Search for the cell housing the specified text and yield its (X, Y) center coordinate. 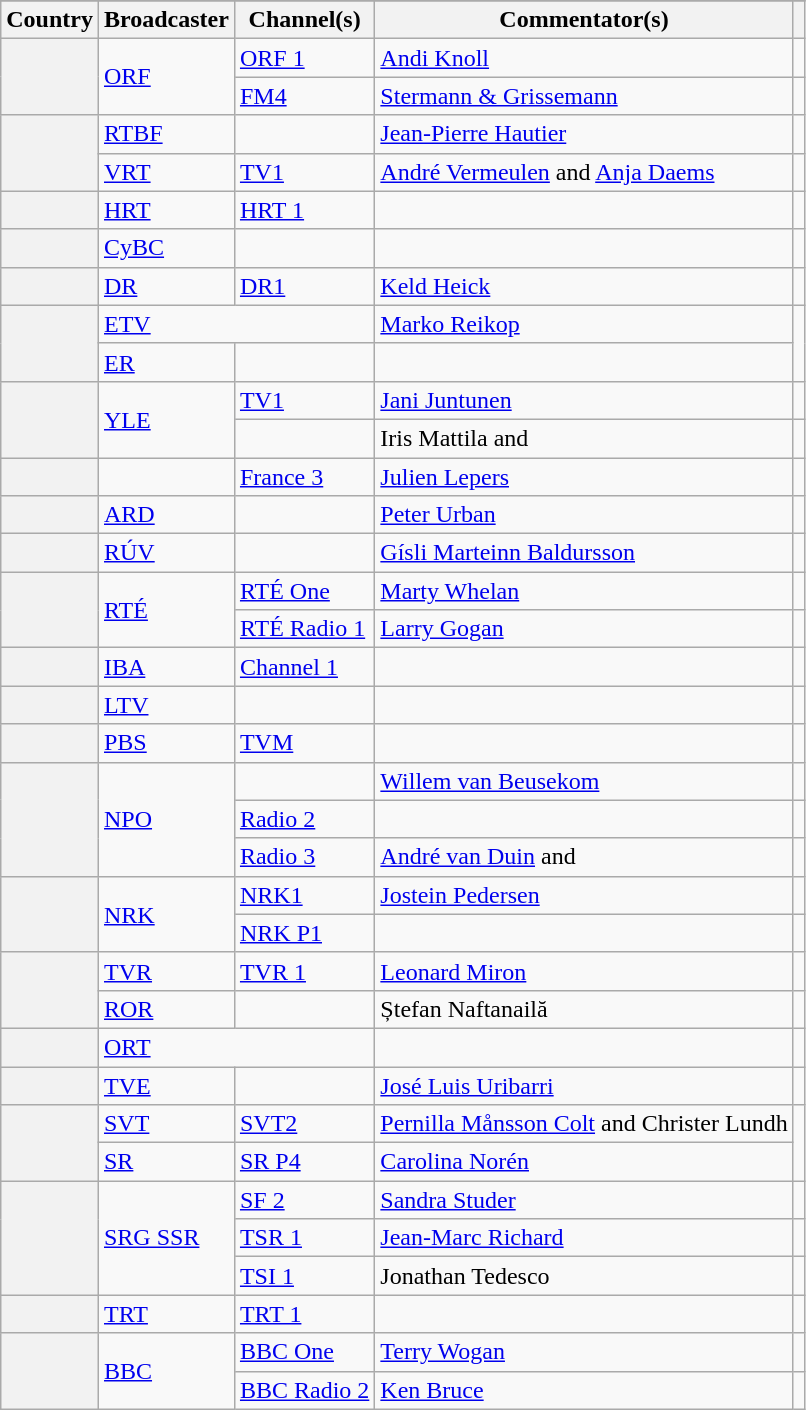
TVM (304, 743)
Carolina Norén (584, 1162)
Jani Juntunen (584, 400)
Radio 3 (304, 857)
ORT (236, 1047)
NRK1 (304, 895)
SVT (166, 1124)
Ștefan Naftanailă (584, 1009)
PBS (166, 743)
RTÉ Radio 1 (304, 629)
Larry Gogan (584, 629)
Peter Urban (584, 515)
Keld Heick (584, 286)
TSI 1 (304, 1276)
José Luis Uribarri (584, 1085)
LTV (166, 705)
HRT (166, 210)
BBC One (304, 1352)
FM4 (304, 96)
Broadcaster (166, 20)
YLE (166, 419)
NRK P1 (304, 933)
HRT 1 (304, 210)
Leonard Miron (584, 971)
NRK (166, 914)
Iris Mattila and (584, 438)
TVR (166, 971)
Willem van Beusekom (584, 781)
Ken Bruce (584, 1390)
SR (166, 1162)
DR1 (304, 286)
Terry Wogan (584, 1352)
Julien Lepers (584, 477)
Marty Whelan (584, 591)
Jean-Pierre Hautier (584, 134)
André van Duin and (584, 857)
SVT2 (304, 1124)
Jonathan Tedesco (584, 1276)
TVE (166, 1085)
Jean-Marc Richard (584, 1238)
RTÉ One (304, 591)
SF 2 (304, 1200)
ROR (166, 1009)
CyBC (166, 248)
RÚV (166, 553)
Marko Reikop (584, 324)
TRT (166, 1314)
RTBF (166, 134)
TRT 1 (304, 1314)
France 3 (304, 477)
VRT (166, 172)
Channel 1 (304, 667)
BBC (166, 1371)
ORF (166, 77)
SRG SSR (166, 1238)
Commentator(s) (584, 20)
Stermann & Grissemann (584, 96)
André Vermeulen and Anja Daems (584, 172)
TSR 1 (304, 1238)
Country (50, 20)
BBC Radio 2 (304, 1390)
DR (166, 286)
Radio 2 (304, 819)
Gísli Marteinn Baldursson (584, 553)
NPO (166, 819)
ORF 1 (304, 58)
ARD (166, 515)
ETV (236, 324)
Pernilla Månsson Colt and Christer Lundh (584, 1124)
TVR 1 (304, 971)
RTÉ (166, 610)
ER (166, 362)
Channel(s) (304, 20)
Andi Knoll (584, 58)
Jostein Pedersen (584, 895)
Sandra Studer (584, 1200)
SR P4 (304, 1162)
IBA (166, 667)
